Identify which cell holds the provided text, then report its (X, Y) central coordinate. 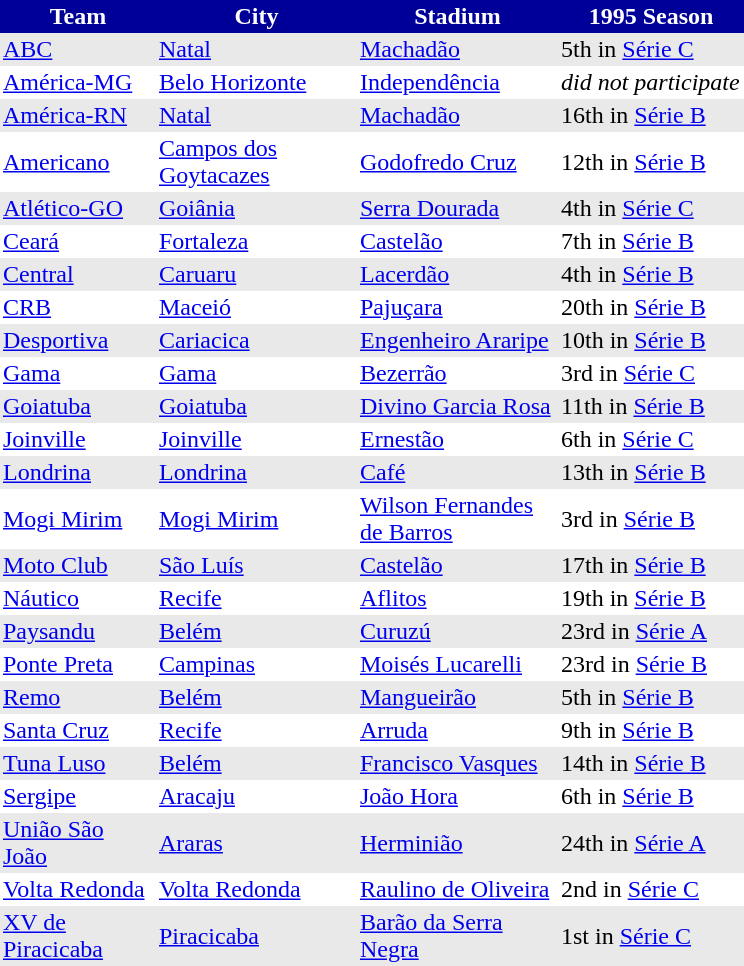
Sergipe (78, 796)
12th in Série B (651, 162)
União São João (78, 843)
2nd in Série C (651, 890)
City (256, 16)
Lacerdão (458, 274)
Café (458, 472)
Godofredo Cruz (458, 162)
Engenheiro Araripe (458, 340)
Fortaleza (256, 242)
17th in Série B (651, 566)
6th in Série B (651, 796)
Goiânia (256, 208)
13th in Série B (651, 472)
ABC (78, 50)
Remo (78, 698)
América-RN (78, 116)
Herminião (458, 843)
1st in Série C (651, 936)
Ponte Preta (78, 664)
16th in Série B (651, 116)
5th in Série B (651, 698)
Piracicaba (256, 936)
Campos dos Goytacazes (256, 162)
5th in Série C (651, 50)
3rd in Série B (651, 519)
23rd in Série B (651, 664)
Americano (78, 162)
6th in Série C (651, 440)
23rd in Série A (651, 632)
Wilson Fernandes de Barros (458, 519)
Ceará (78, 242)
Maceió (256, 308)
Moto Club (78, 566)
América-MG (78, 82)
Belo Horizonte (256, 82)
Mangueirão (458, 698)
Aracaju (256, 796)
XV de Piracicaba (78, 936)
Arruda (458, 730)
Team (78, 16)
Curuzú (458, 632)
Desportiva (78, 340)
CRB (78, 308)
São Luís (256, 566)
14th in Série B (651, 764)
19th in Série B (651, 598)
Central (78, 274)
Caruaru (256, 274)
9th in Série B (651, 730)
1995 Season (651, 16)
Divino Garcia Rosa (458, 406)
Pajuçara (458, 308)
11th in Série B (651, 406)
Cariacica (256, 340)
Campinas (256, 664)
Bezerrão (458, 374)
24th in Série A (651, 843)
Barão da Serra Negra (458, 936)
3rd in Série C (651, 374)
Francisco Vasques (458, 764)
20th in Série B (651, 308)
Moisés Lucarelli (458, 664)
Ernestão (458, 440)
4th in Série C (651, 208)
Paysandu (78, 632)
Aflitos (458, 598)
Araras (256, 843)
Stadium (458, 16)
Santa Cruz (78, 730)
10th in Série B (651, 340)
Independência (458, 82)
Atlético-GO (78, 208)
did not participate (651, 82)
7th in Série B (651, 242)
4th in Série B (651, 274)
Náutico (78, 598)
Serra Dourada (458, 208)
João Hora (458, 796)
Tuna Luso (78, 764)
Raulino de Oliveira (458, 890)
